Identify which cell holds the provided text, then report its (x, y) central coordinate. 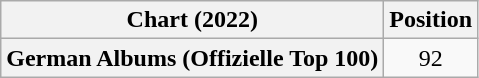
German Albums (Offizielle Top 100) (192, 58)
Position (431, 20)
92 (431, 58)
Chart (2022) (192, 20)
